Provide the [x, y] coordinate of the cell's center where the given text is located.  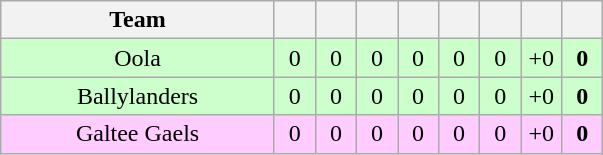
Galtee Gaels [138, 134]
Ballylanders [138, 96]
Oola [138, 58]
Team [138, 20]
